Output the [X, Y] coordinate of the center of the cell containing the given text.  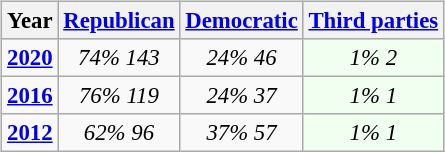
Republican [119, 21]
2016 [30, 96]
Year [30, 21]
24% 46 [242, 58]
62% 96 [119, 133]
Democratic [242, 21]
24% 37 [242, 96]
76% 119 [119, 96]
2020 [30, 58]
74% 143 [119, 58]
37% 57 [242, 133]
1% 2 [373, 58]
Third parties [373, 21]
2012 [30, 133]
